Pinpoint the cell where the given text exists, returning its [X, Y] midpoint coordinate. 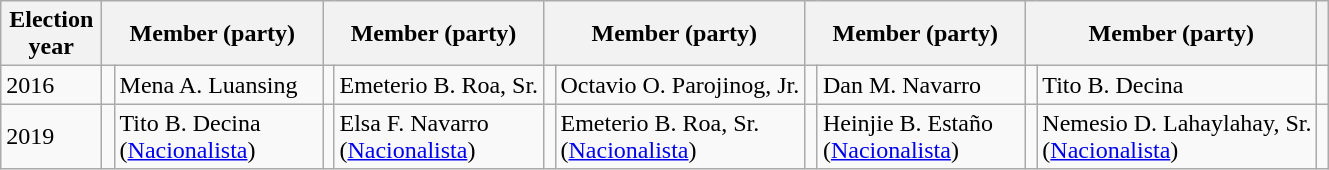
2016 [52, 85]
Tito B. Decina [1177, 85]
Tito B. Decina(Nacionalista) [218, 136]
Octavio O. Parojinog, Jr. [680, 85]
Emeterio B. Roa, Sr.(Nacionalista) [680, 136]
Electionyear [52, 34]
Emeterio B. Roa, Sr. [439, 85]
2019 [52, 136]
Nemesio D. Lahaylahay, Sr.(Nacionalista) [1177, 136]
Dan M. Navarro [921, 85]
Elsa F. Navarro(Nacionalista) [439, 136]
Mena A. Luansing [218, 85]
Heinjie B. Estaño(Nacionalista) [921, 136]
